Return [x, y] of the center of cell containing provided text 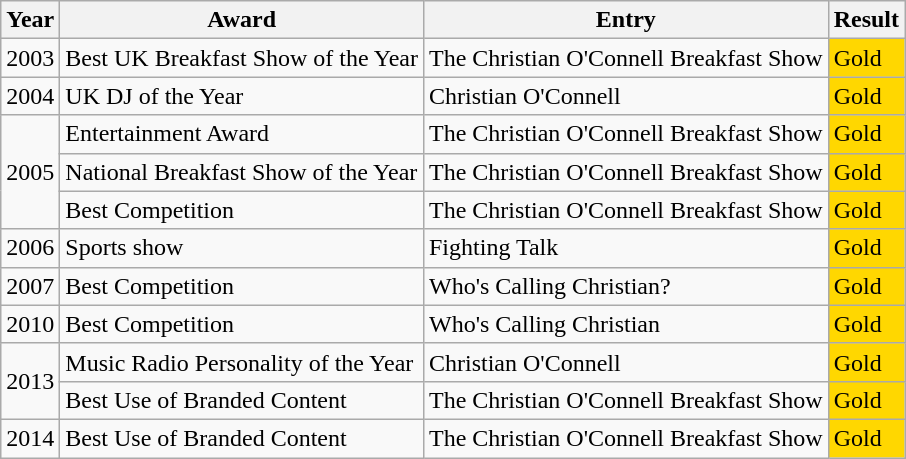
Fighting Talk [626, 248]
2014 [30, 438]
2003 [30, 58]
Award [242, 20]
Result [866, 20]
2006 [30, 248]
Sports show [242, 248]
UK DJ of the Year [242, 96]
2004 [30, 96]
2005 [30, 172]
Entry [626, 20]
Who's Calling Christian [626, 324]
Music Radio Personality of the Year [242, 362]
Best UK Breakfast Show of the Year [242, 58]
2010 [30, 324]
Year [30, 20]
2007 [30, 286]
Entertainment Award [242, 134]
Who's Calling Christian? [626, 286]
2013 [30, 381]
National Breakfast Show of the Year [242, 172]
